Provide the (x, y) coordinate of the cell's center where the given text is located.  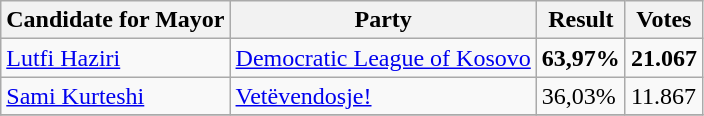
Result (580, 20)
Vetëvendosje! (383, 96)
Votes (664, 20)
11.867 (664, 96)
36,03% (580, 96)
63,97% (580, 58)
Sami Kurteshi (116, 96)
Party (383, 20)
Candidate for Mayor (116, 20)
Lutfi Haziri (116, 58)
21.067 (664, 58)
Democratic League of Kosovo (383, 58)
